For the text-containing cell, return its midpoint in [x, y] coordinate format. 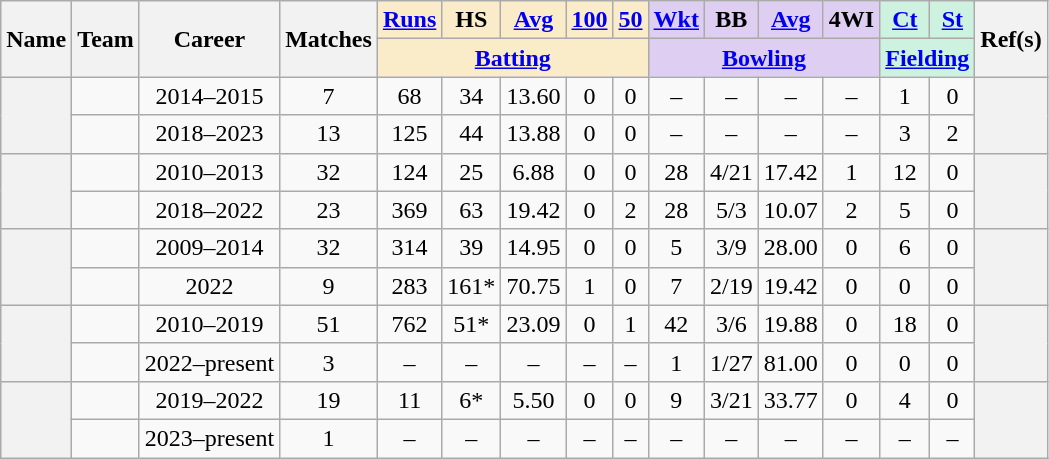
25 [472, 172]
3/9 [731, 248]
23 [329, 210]
Fielding [928, 58]
4WI [851, 20]
2010–2019 [209, 324]
6 [905, 248]
2022–present [209, 362]
161* [472, 286]
28.00 [790, 248]
13 [329, 134]
19.88 [790, 324]
2014–2015 [209, 96]
17.42 [790, 172]
369 [409, 210]
Runs [409, 20]
19 [329, 400]
Matches [329, 39]
Batting [512, 58]
2022 [209, 286]
23.09 [534, 324]
4 [905, 400]
2009–2014 [209, 248]
Bowling [764, 58]
283 [409, 286]
2018–2023 [209, 134]
Ref(s) [1011, 39]
34 [472, 96]
39 [472, 248]
13.88 [534, 134]
33.77 [790, 400]
5/3 [731, 210]
12 [905, 172]
68 [409, 96]
3/6 [731, 324]
314 [409, 248]
4/21 [731, 172]
2010–2013 [209, 172]
2019–2022 [209, 400]
14.95 [534, 248]
10.07 [790, 210]
6.88 [534, 172]
42 [676, 324]
2023–present [209, 438]
2/19 [731, 286]
2018–2022 [209, 210]
Ct [905, 20]
63 [472, 210]
Name [36, 39]
St [952, 20]
18 [905, 324]
70.75 [534, 286]
81.00 [790, 362]
51 [329, 324]
3/21 [731, 400]
100 [590, 20]
Career [209, 39]
124 [409, 172]
13.60 [534, 96]
Team [106, 39]
6* [472, 400]
762 [409, 324]
1/27 [731, 362]
50 [630, 20]
11 [409, 400]
44 [472, 134]
51* [472, 324]
HS [472, 20]
5.50 [534, 400]
BB [731, 20]
Wkt [676, 20]
125 [409, 134]
